Capture the cell that displays the provided text and extract its (x, y) central coordinate. 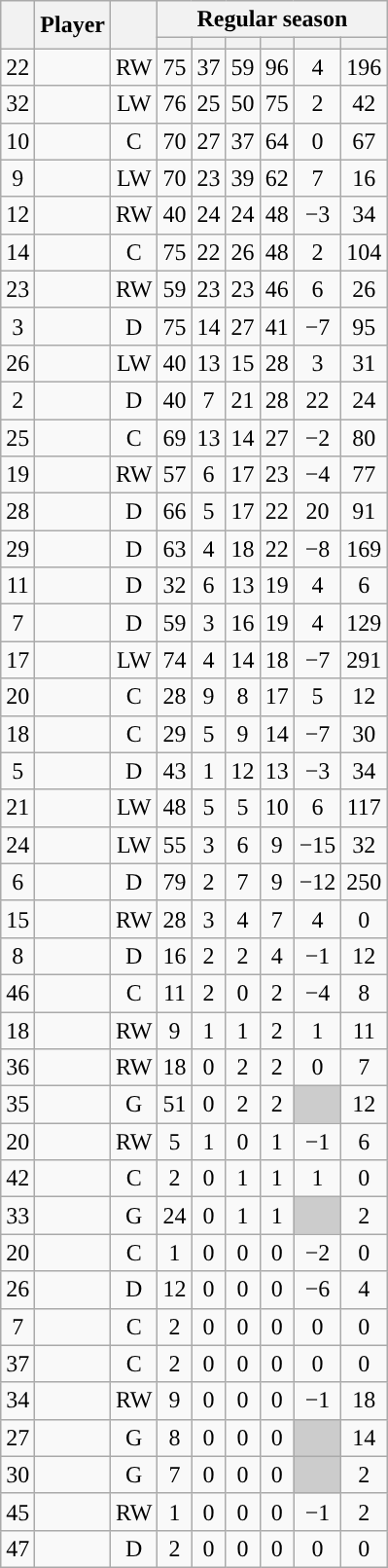
45 (18, 1512)
104 (364, 252)
Regular season (272, 19)
51 (175, 1105)
291 (364, 660)
33 (18, 1216)
−12 (317, 882)
66 (175, 512)
69 (175, 437)
91 (364, 512)
36 (18, 1068)
67 (364, 141)
196 (364, 67)
Player (73, 25)
76 (175, 104)
55 (175, 845)
−8 (317, 549)
250 (364, 882)
117 (364, 808)
96 (276, 67)
80 (364, 437)
47 (18, 1549)
−6 (317, 1290)
79 (175, 882)
−15 (317, 845)
64 (276, 141)
95 (364, 326)
74 (175, 660)
39 (243, 178)
57 (175, 475)
43 (175, 771)
41 (276, 326)
50 (243, 104)
63 (175, 549)
62 (276, 178)
35 (18, 1105)
129 (364, 623)
77 (364, 475)
169 (364, 549)
31 (364, 363)
